Provide the (x, y) coordinate of the cell's center where the given text is located.  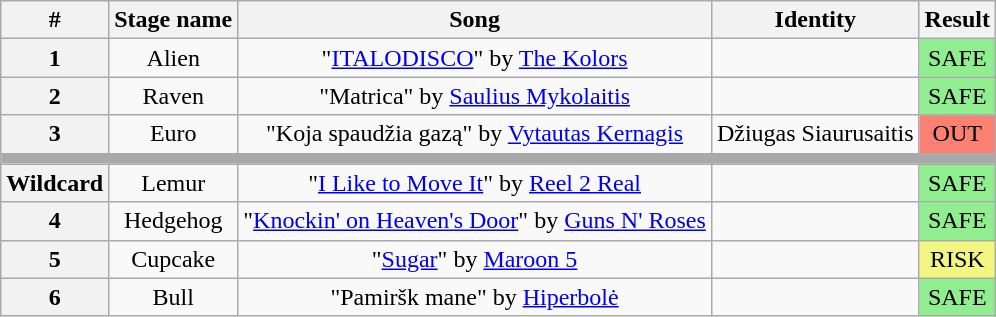
# (55, 20)
Lemur (174, 183)
Cupcake (174, 259)
"Matrica" by Saulius Mykolaitis (475, 96)
"Knockin' on Heaven's Door" by Guns N' Roses (475, 221)
Stage name (174, 20)
Wildcard (55, 183)
Džiugas Siaurusaitis (815, 134)
"ITALODISCO" by The Kolors (475, 58)
Euro (174, 134)
Bull (174, 297)
"Sugar" by Maroon 5 (475, 259)
RISK (957, 259)
Alien (174, 58)
Raven (174, 96)
"Koja spaudžia gazą" by Vytautas Kernagis (475, 134)
"I Like to Move It" by Reel 2 Real (475, 183)
2 (55, 96)
5 (55, 259)
3 (55, 134)
4 (55, 221)
1 (55, 58)
Song (475, 20)
Identity (815, 20)
Hedgehog (174, 221)
OUT (957, 134)
Result (957, 20)
6 (55, 297)
"Pamiršk mane" by Hiperbolė (475, 297)
